From the cell containing the given text, extract its center point as (X, Y) coordinate. 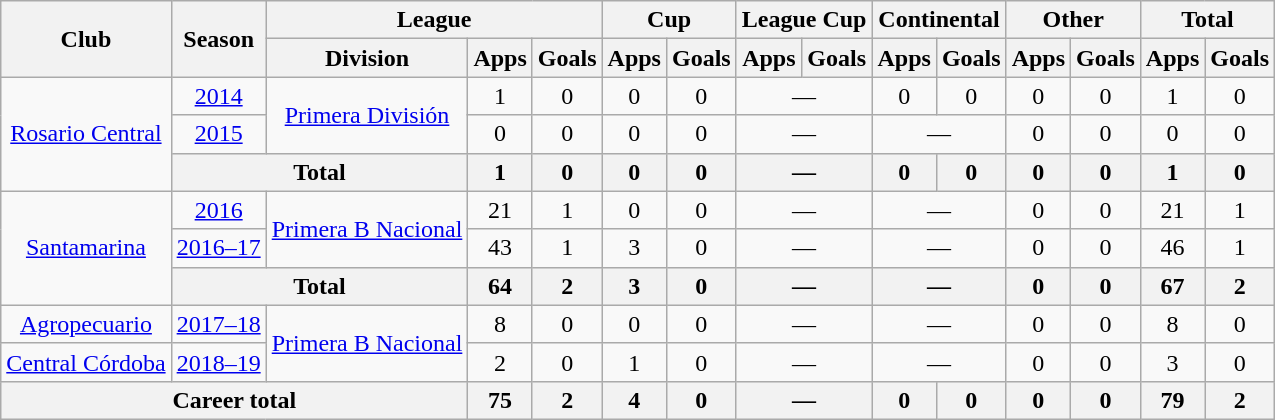
2017–18 (218, 324)
Season (218, 39)
League Cup (804, 20)
64 (500, 286)
Division (367, 58)
67 (1172, 286)
79 (1172, 400)
46 (1172, 248)
2016–17 (218, 248)
Career total (234, 400)
2016 (218, 210)
Central Córdoba (86, 362)
Other (1073, 20)
4 (634, 400)
Cup (669, 20)
43 (500, 248)
2015 (218, 134)
Agropecuario (86, 324)
Rosario Central (86, 134)
Club (86, 39)
League (434, 20)
2018–19 (218, 362)
Primera División (367, 115)
75 (500, 400)
Santamarina (86, 248)
2014 (218, 96)
Continental (939, 20)
